Scan for the cell matching the given text and deliver its [X, Y] coordinate at center. 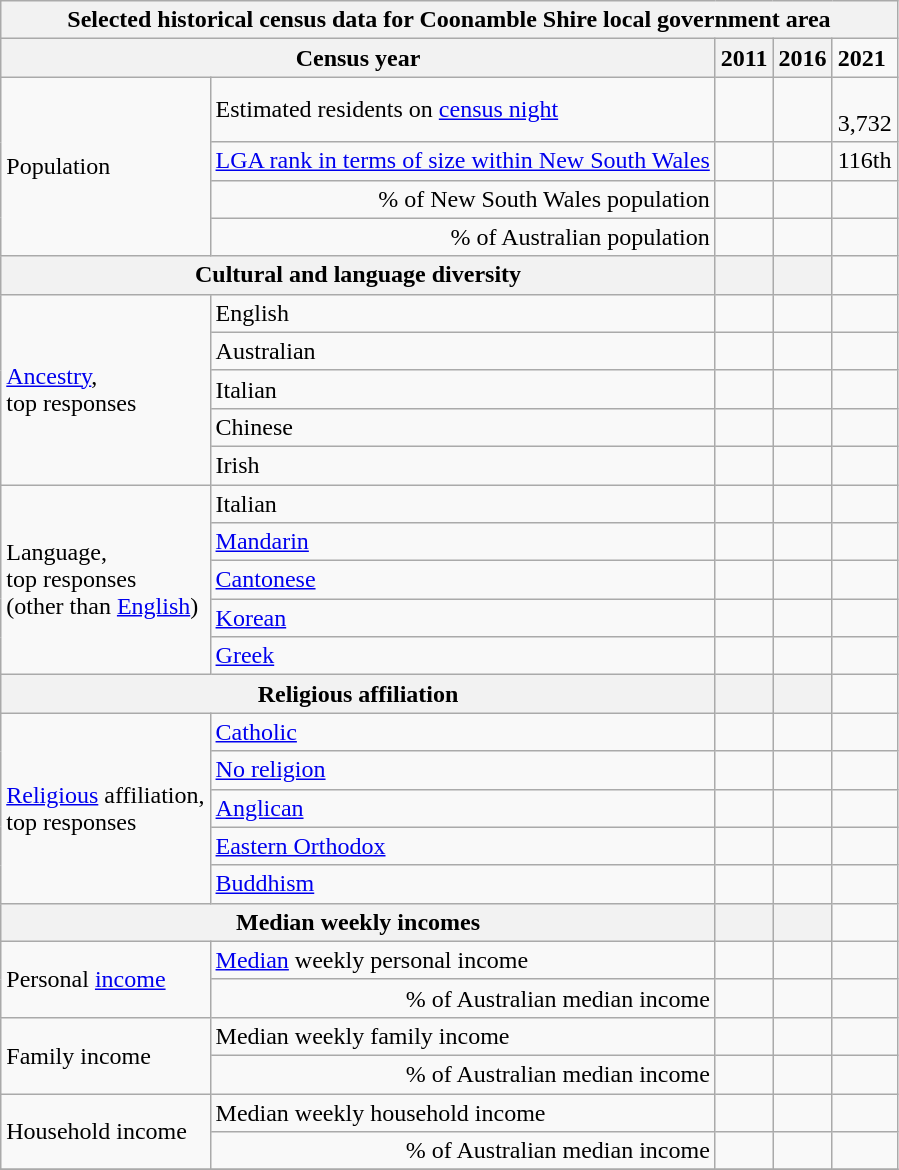
English [462, 313]
2016 [802, 58]
Cantonese [462, 580]
Ancestry,top responses [106, 389]
Irish [462, 465]
Household income [106, 1132]
% of New South Wales population [462, 199]
Median weekly family income [462, 1036]
Eastern Orthodox [462, 846]
Catholic [462, 732]
Mandarin [462, 542]
Korean [462, 618]
Family income [106, 1055]
LGA rank in terms of size within New South Wales [462, 161]
Cultural and language diversity [358, 275]
Median weekly household income [462, 1113]
Census year [358, 58]
Personal income [106, 979]
116th [864, 161]
No religion [462, 770]
Buddhism [462, 884]
Population [106, 166]
Religious affiliation,top responses [106, 808]
Median weekly personal income [462, 960]
Religious affiliation [358, 694]
Language,top responses(other than English) [106, 579]
Australian [462, 351]
Estimated residents on census night [462, 110]
Anglican [462, 808]
3,732 [864, 110]
% of Australian population [462, 237]
Selected historical census data for Coonamble Shire local government area [449, 20]
Median weekly incomes [358, 922]
Greek [462, 656]
Chinese [462, 427]
2011 [744, 58]
2021 [864, 58]
